For the text-containing cell, return its midpoint in (x, y) coordinate format. 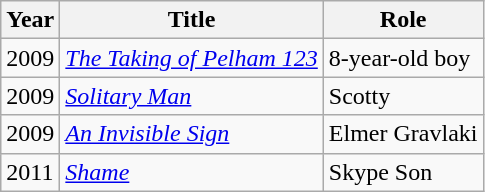
Scotty (403, 96)
Solitary Man (192, 96)
Shame (192, 172)
8-year-old boy (403, 58)
Skype Son (403, 172)
Year (30, 20)
An Invisible Sign (192, 134)
The Taking of Pelham 123 (192, 58)
Elmer Gravlaki (403, 134)
Role (403, 20)
2011 (30, 172)
Title (192, 20)
